Identify which cell holds the provided text, then report its (X, Y) central coordinate. 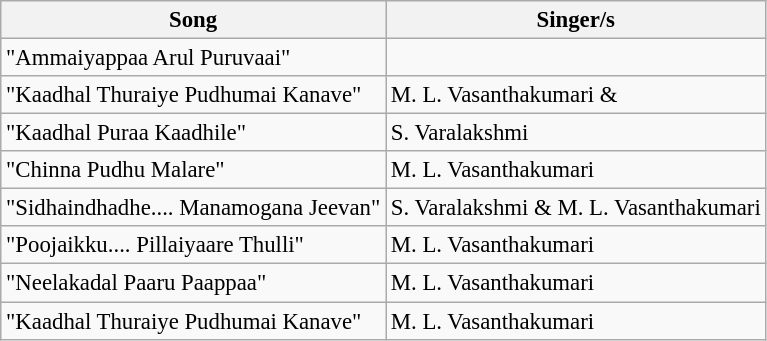
S. Varalakshmi (576, 133)
Song (194, 20)
"Poojaikku.... Pillaiyaare Thulli" (194, 245)
"Chinna Pudhu Malare" (194, 170)
"Neelakadal Paaru Paappaa" (194, 283)
M. L. Vasanthakumari & (576, 95)
Singer/s (576, 20)
S. Varalakshmi & M. L. Vasanthakumari (576, 208)
"Ammaiyappaa Arul Puruvaai" (194, 58)
"Sidhaindhadhe.... Manamogana Jeevan" (194, 208)
"Kaadhal Puraa Kaadhile" (194, 133)
